Extract the [X, Y] coordinate from the center of the cell holding the provided text.  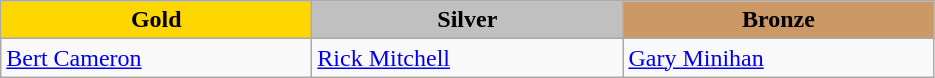
Bronze [778, 20]
Gary Minihan [778, 58]
Bert Cameron [156, 58]
Gold [156, 20]
Silver [468, 20]
Rick Mitchell [468, 58]
